Determine the (x, y) coordinate at the center of the cell enclosing the given text.  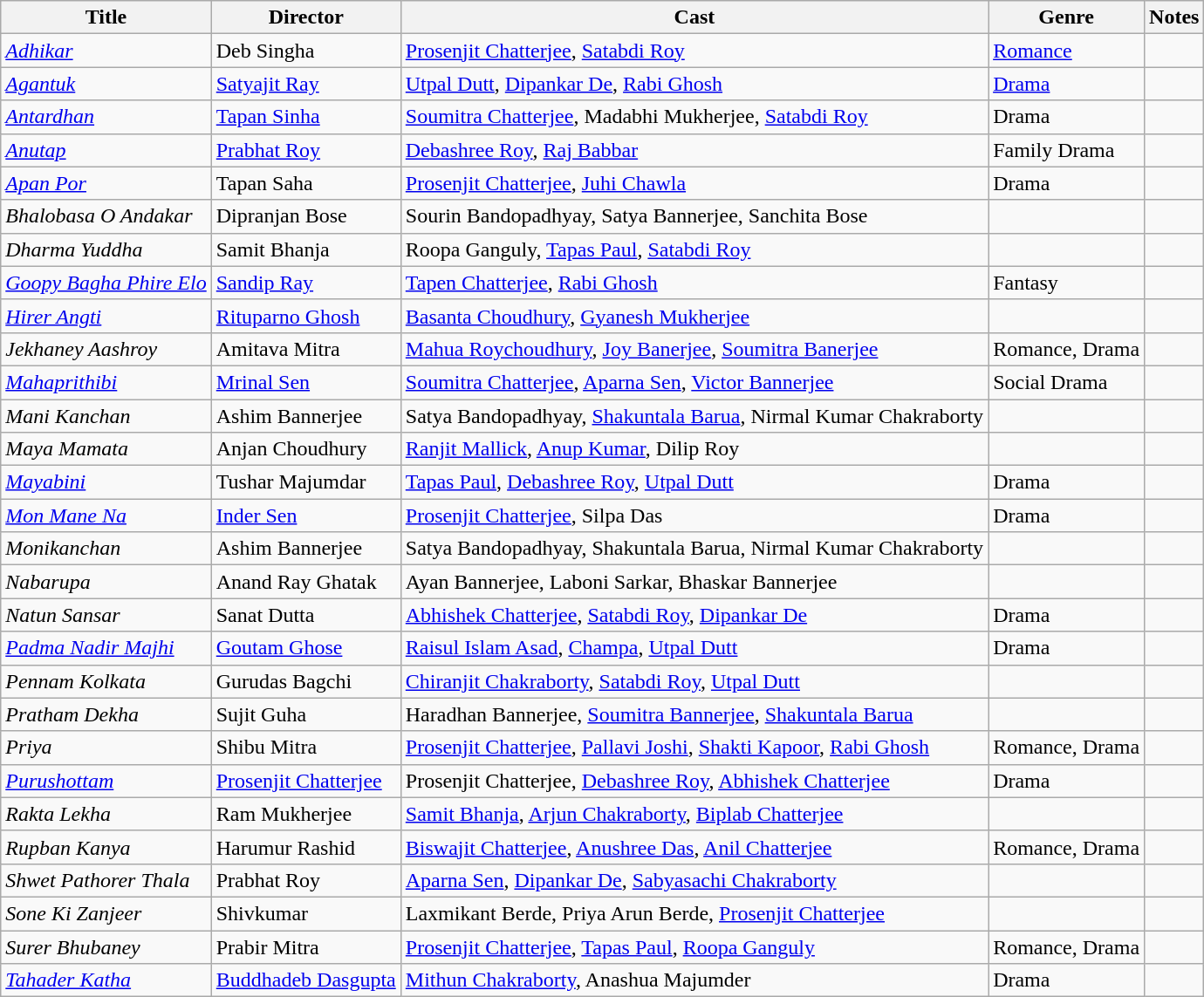
Harumur Rashid (305, 847)
Buddhadeb Dasgupta (305, 980)
Prosenjit Chatterjee, Debashree Roy, Abhishek Chatterjee (694, 781)
Title (106, 17)
Maya Mamata (106, 449)
Prosenjit Chatterjee, Juhi Chawla (694, 183)
Tapen Chatterjee, Rabi Ghosh (694, 283)
Goutam Ghose (305, 648)
Nabarupa (106, 582)
Tahader Katha (106, 980)
Shwet Pathorer Thala (106, 880)
Deb Singha (305, 51)
Agantuk (106, 84)
Ranjit Mallick, Anup Kumar, Dilip Roy (694, 449)
Mahaprithibi (106, 382)
Prosenjit Chatterjee, Satabdi Roy (694, 51)
Ram Mukherjee (305, 814)
Notes (1174, 17)
Bhalobasa O Andakar (106, 216)
Prabir Mitra (305, 946)
Basanta Choudhury, Gyanesh Mukherjee (694, 316)
Mrinal Sen (305, 382)
Raisul Islam Asad, Champa, Utpal Dutt (694, 648)
Jekhaney Aashroy (106, 349)
Natun Sansar (106, 615)
Cast (694, 17)
Apan Por (106, 183)
Ayan Bannerjee, Laboni Sarkar, Bhaskar Bannerjee (694, 582)
Prosenjit Chatterjee, Pallavi Joshi, Shakti Kapoor, Rabi Ghosh (694, 748)
Haradhan Bannerjee, Soumitra Bannerjee, Shakuntala Barua (694, 714)
Sujit Guha (305, 714)
Sone Ki Zanjeer (106, 913)
Soumitra Chatterjee, Madabhi Mukherjee, Satabdi Roy (694, 117)
Mayabini (106, 482)
Anjan Choudhury (305, 449)
Rakta Lekha (106, 814)
Prosenjit Chatterjee, Silpa Das (694, 516)
Inder Sen (305, 516)
Mani Kanchan (106, 416)
Pratham Dekha (106, 714)
Antardhan (106, 117)
Mahua Roychoudhury, Joy Banerjee, Soumitra Banerjee (694, 349)
Satyajit Ray (305, 84)
Sandip Ray (305, 283)
Director (305, 17)
Romance (1066, 51)
Fantasy (1066, 283)
Mon Mane Na (106, 516)
Abhishek Chatterjee, Satabdi Roy, Dipankar De (694, 615)
Sanat Dutta (305, 615)
Anand Ray Ghatak (305, 582)
Tushar Majumdar (305, 482)
Roopa Ganguly, Tapas Paul, Satabdi Roy (694, 249)
Rupban Kanya (106, 847)
Rituparno Ghosh (305, 316)
Gurudas Bagchi (305, 681)
Social Drama (1066, 382)
Adhikar (106, 51)
Dharma Yuddha (106, 249)
Samit Bhanja, Arjun Chakraborty, Biplab Chatterjee (694, 814)
Shivkumar (305, 913)
Prosenjit Chatterjee, Tapas Paul, Roopa Ganguly (694, 946)
Samit Bhanja (305, 249)
Genre (1066, 17)
Sourin Bandopadhyay, Satya Bannerjee, Sanchita Bose (694, 216)
Amitava Mitra (305, 349)
Tapan Sinha (305, 117)
Priya (106, 748)
Tapas Paul, Debashree Roy, Utpal Dutt (694, 482)
Tapan Saha (305, 183)
Surer Bhubaney (106, 946)
Dipranjan Bose (305, 216)
Padma Nadir Majhi (106, 648)
Prosenjit Chatterjee (305, 781)
Biswajit Chatterjee, Anushree Das, Anil Chatterjee (694, 847)
Hirer Angti (106, 316)
Anutap (106, 150)
Aparna Sen, Dipankar De, Sabyasachi Chakraborty (694, 880)
Monikanchan (106, 549)
Pennam Kolkata (106, 681)
Family Drama (1066, 150)
Purushottam (106, 781)
Shibu Mitra (305, 748)
Soumitra Chatterjee, Aparna Sen, Victor Bannerjee (694, 382)
Utpal Dutt, Dipankar De, Rabi Ghosh (694, 84)
Chiranjit Chakraborty, Satabdi Roy, Utpal Dutt (694, 681)
Debashree Roy, Raj Babbar (694, 150)
Mithun Chakraborty, Anashua Majumder (694, 980)
Laxmikant Berde, Priya Arun Berde, Prosenjit Chatterjee (694, 913)
Goopy Bagha Phire Elo (106, 283)
